Locate the cell with the specified text and output its (X, Y) center coordinate. 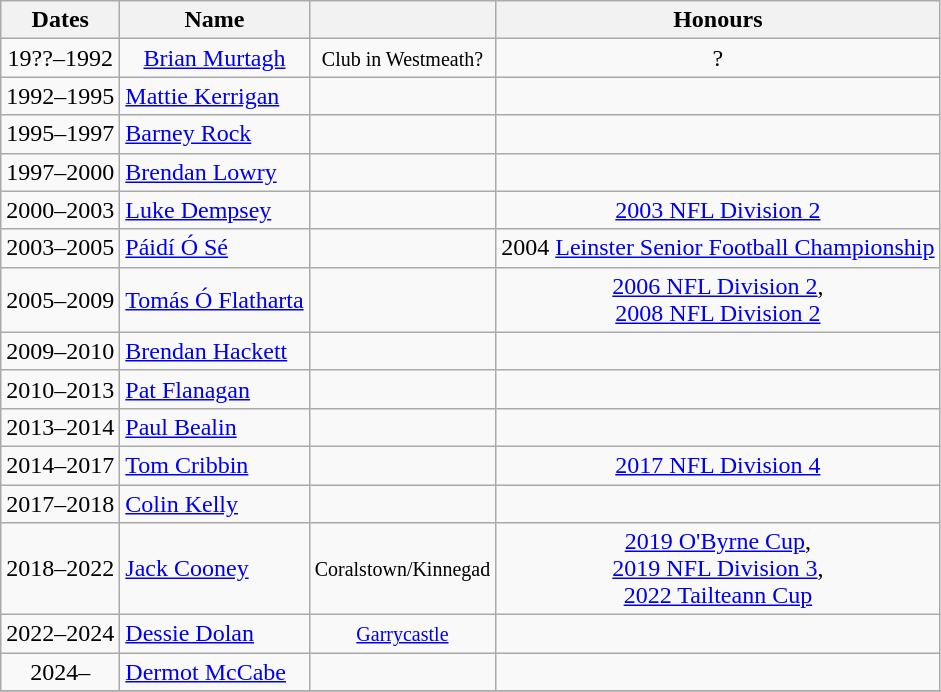
1995–1997 (60, 134)
Name (214, 20)
Pat Flanagan (214, 389)
2004 Leinster Senior Football Championship (718, 248)
2006 NFL Division 2,2008 NFL Division 2 (718, 300)
Mattie Kerrigan (214, 96)
2010–2013 (60, 389)
2024– (60, 672)
2005–2009 (60, 300)
2014–2017 (60, 465)
Coralstown/Kinnegad (402, 569)
2003–2005 (60, 248)
Tom Cribbin (214, 465)
19??–1992 (60, 58)
Dessie Dolan (214, 634)
? (718, 58)
Dates (60, 20)
Luke Dempsey (214, 210)
Dermot McCabe (214, 672)
2009–2010 (60, 351)
1997–2000 (60, 172)
2019 O'Byrne Cup,2019 NFL Division 3,2022 Tailteann Cup (718, 569)
1992–1995 (60, 96)
2022–2024 (60, 634)
Colin Kelly (214, 503)
Brendan Hackett (214, 351)
Paul Bealin (214, 427)
Honours (718, 20)
Jack Cooney (214, 569)
Tomás Ó Flatharta (214, 300)
2017 NFL Division 4 (718, 465)
2017–2018 (60, 503)
Brian Murtagh (214, 58)
Brendan Lowry (214, 172)
2018–2022 (60, 569)
Barney Rock (214, 134)
2003 NFL Division 2 (718, 210)
2013–2014 (60, 427)
Club in Westmeath? (402, 58)
2000–2003 (60, 210)
Garrycastle (402, 634)
Páidí Ó Sé (214, 248)
